Identify which cell holds the provided text, then report its [X, Y] central coordinate. 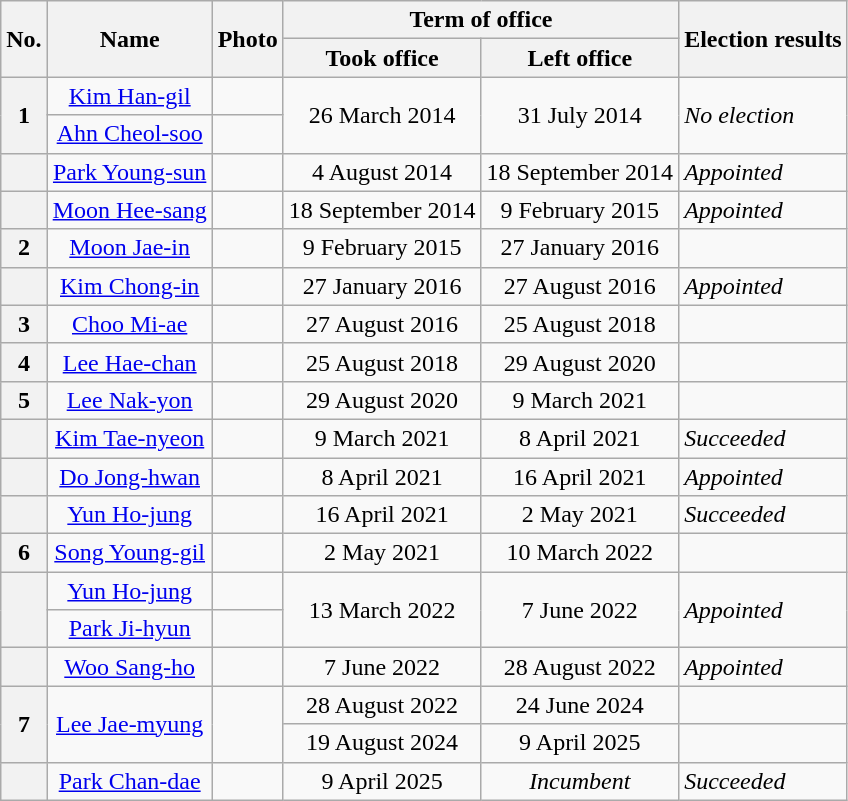
Election results [764, 39]
31 July 2014 [580, 115]
Park Young-sun [130, 172]
Term of office [480, 20]
Kim Chong-in [130, 286]
Choo Mi-ae [130, 324]
2 [24, 248]
Kim Han-gil [130, 96]
Name [130, 39]
19 August 2024 [382, 743]
Lee Hae-chan [130, 362]
24 June 2024 [580, 705]
Moon Hee-sang [130, 210]
Incumbent [580, 781]
3 [24, 324]
Park Chan-dae [130, 781]
Lee Jae-myung [130, 724]
No. [24, 39]
26 March 2014 [382, 115]
Kim Tae-nyeon [130, 438]
Took office [382, 58]
4 August 2014 [382, 172]
13 March 2022 [382, 610]
Photo [248, 39]
Left office [580, 58]
Song Young-gil [130, 553]
Woo Sang-ho [130, 667]
6 [24, 553]
Moon Jae-in [130, 248]
4 [24, 362]
Lee Nak-yon [130, 400]
No election [764, 115]
5 [24, 400]
7 [24, 724]
Park Ji-hyun [130, 629]
10 March 2022 [580, 553]
Do Jong-hwan [130, 477]
1 [24, 115]
Ahn Cheol-soo [130, 134]
